Return (x, y) of the center of cell containing provided text 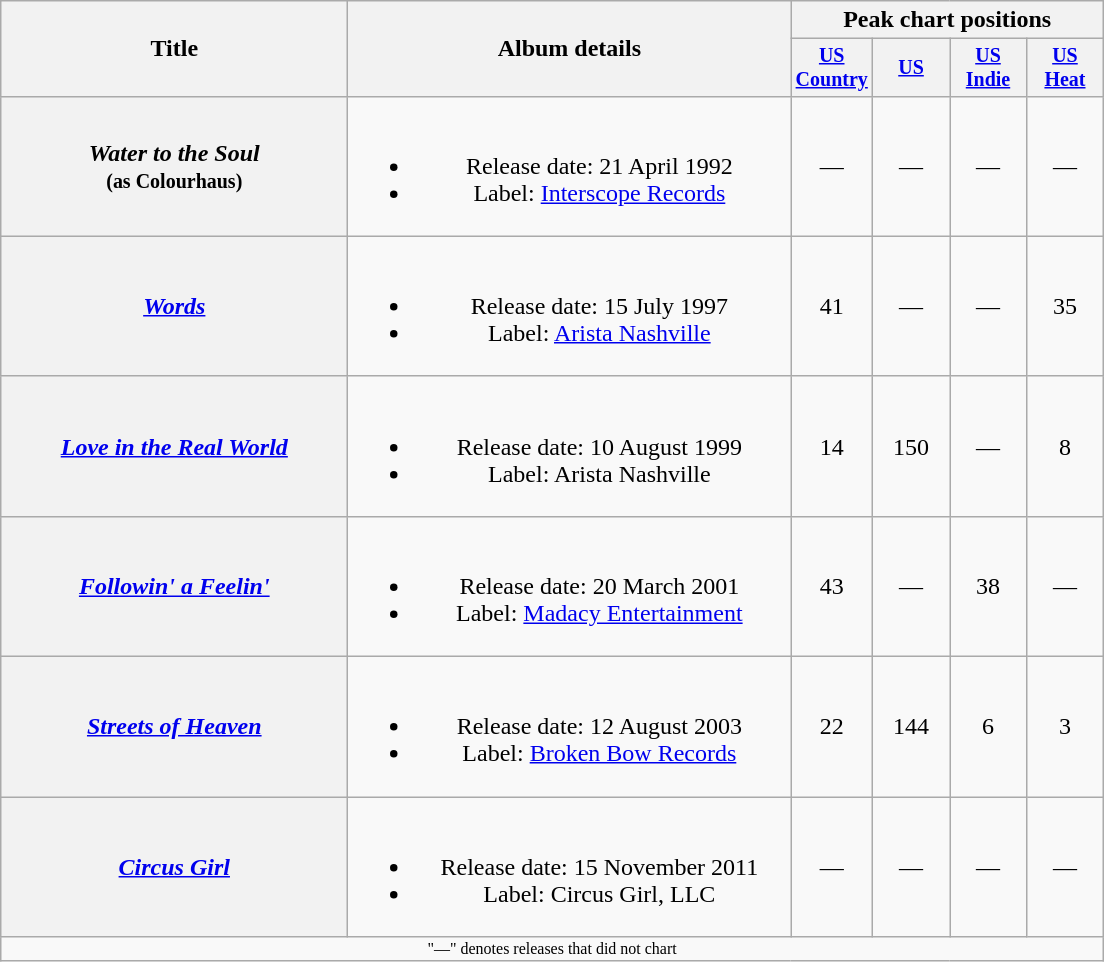
Release date: 12 August 2003Label: Broken Bow Records (570, 727)
Followin' a Feelin' (174, 586)
3 (1064, 727)
Peak chart positions (948, 20)
8 (1064, 446)
Release date: 15 November 2011Label: Circus Girl, LLC (570, 867)
Release date: 15 July 1997Label: Arista Nashville (570, 306)
150 (912, 446)
Love in the Real World (174, 446)
US Heat (1064, 68)
43 (832, 586)
US Country (832, 68)
144 (912, 727)
Words (174, 306)
22 (832, 727)
14 (832, 446)
38 (988, 586)
Release date: 20 March 2001Label: Madacy Entertainment (570, 586)
Water to the Soul(as Colourhaus) (174, 166)
US Indie (988, 68)
Release date: 21 April 1992Label: Interscope Records (570, 166)
Title (174, 49)
US (912, 68)
Album details (570, 49)
"—" denotes releases that did not chart (552, 949)
35 (1064, 306)
Circus Girl (174, 867)
Streets of Heaven (174, 727)
41 (832, 306)
Release date: 10 August 1999Label: Arista Nashville (570, 446)
6 (988, 727)
